Identify which cell holds the provided text, then report its (x, y) central coordinate. 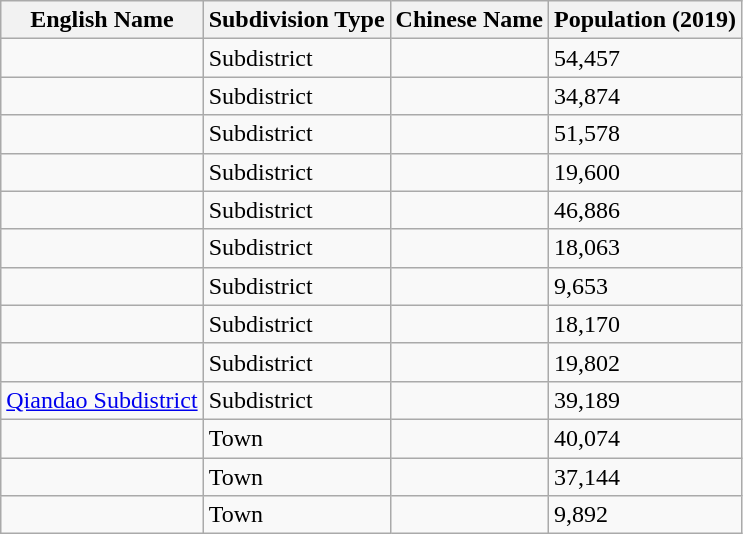
54,457 (644, 58)
Qiandao Subdistrict (102, 400)
34,874 (644, 96)
9,892 (644, 515)
40,074 (644, 438)
Population (2019) (644, 20)
18,063 (644, 248)
39,189 (644, 400)
English Name (102, 20)
19,600 (644, 172)
9,653 (644, 286)
Subdivision Type (296, 20)
19,802 (644, 362)
18,170 (644, 324)
37,144 (644, 477)
Chinese Name (469, 20)
46,886 (644, 210)
51,578 (644, 134)
